Output the [X, Y] coordinate of the center of the cell containing the given text.  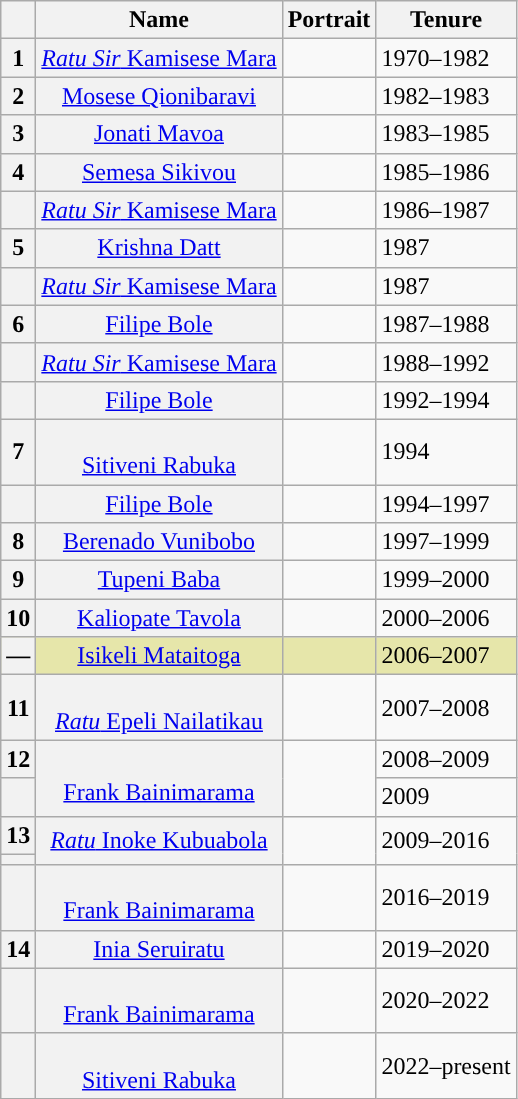
9 [18, 580]
2006–2007 [446, 656]
7 [18, 452]
Tupeni Baba [159, 580]
1994 [446, 452]
3 [18, 134]
1982–1983 [446, 96]
2009 [446, 797]
2009–2016 [446, 840]
Isikeli Mataitoga [159, 656]
Jonati Mavoa [159, 134]
2020–2022 [446, 1000]
4 [18, 172]
2019–2020 [446, 949]
Portrait [329, 20]
1983–1985 [446, 134]
1994–1997 [446, 503]
2016–2019 [446, 898]
11 [18, 708]
14 [18, 949]
Ratu Inoke Kubuabola [159, 840]
6 [18, 324]
8 [18, 542]
2007–2008 [446, 708]
1987–1988 [446, 324]
2000–2006 [446, 618]
10 [18, 618]
2022–present [446, 1066]
Ratu Epeli Nailatikau [159, 708]
1997–1999 [446, 542]
— [18, 656]
Krishna Datt [159, 248]
Berenado Vunibobo [159, 542]
Tenure [446, 20]
Name [159, 20]
Semesa Sikivou [159, 172]
2008–2009 [446, 759]
1988–1992 [446, 362]
13 [18, 835]
12 [18, 759]
1986–1987 [446, 210]
Mosese Qionibaravi [159, 96]
1999–2000 [446, 580]
1992–1994 [446, 400]
Kaliopate Tavola [159, 618]
5 [18, 248]
2 [18, 96]
Inia Seruiratu [159, 949]
1970–1982 [446, 58]
1 [18, 58]
1985–1986 [446, 172]
